Provide the (x, y) coordinate of the cell's center where the given text is located.  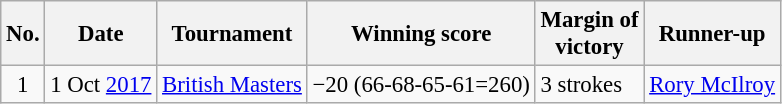
−20 (66-68-65-61=260) (421, 85)
1 Oct 2017 (101, 85)
Rory McIlroy (712, 85)
Margin ofvictory (590, 34)
Winning score (421, 34)
British Masters (232, 85)
Date (101, 34)
Tournament (232, 34)
3 strokes (590, 85)
1 (23, 85)
No. (23, 34)
Runner-up (712, 34)
